For the text-containing cell, return its midpoint in [x, y] coordinate format. 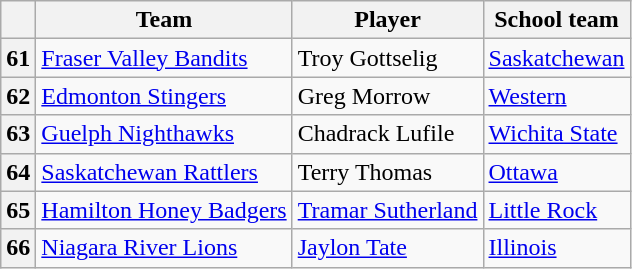
Greg Morrow [388, 96]
Fraser Valley Bandits [164, 58]
Player [388, 20]
Chadrack Lufile [388, 134]
65 [18, 210]
Edmonton Stingers [164, 96]
Ottawa [556, 172]
Little Rock [556, 210]
63 [18, 134]
Troy Gottselig [388, 58]
Terry Thomas [388, 172]
Guelph Nighthawks [164, 134]
Team [164, 20]
Jaylon Tate [388, 248]
62 [18, 96]
Wichita State [556, 134]
Hamilton Honey Badgers [164, 210]
66 [18, 248]
Saskatchewan Rattlers [164, 172]
School team [556, 20]
Illinois [556, 248]
Tramar Sutherland [388, 210]
61 [18, 58]
64 [18, 172]
Saskatchewan [556, 58]
Niagara River Lions [164, 248]
Western [556, 96]
